Locate the cell with the specified text and output its [X, Y] center coordinate. 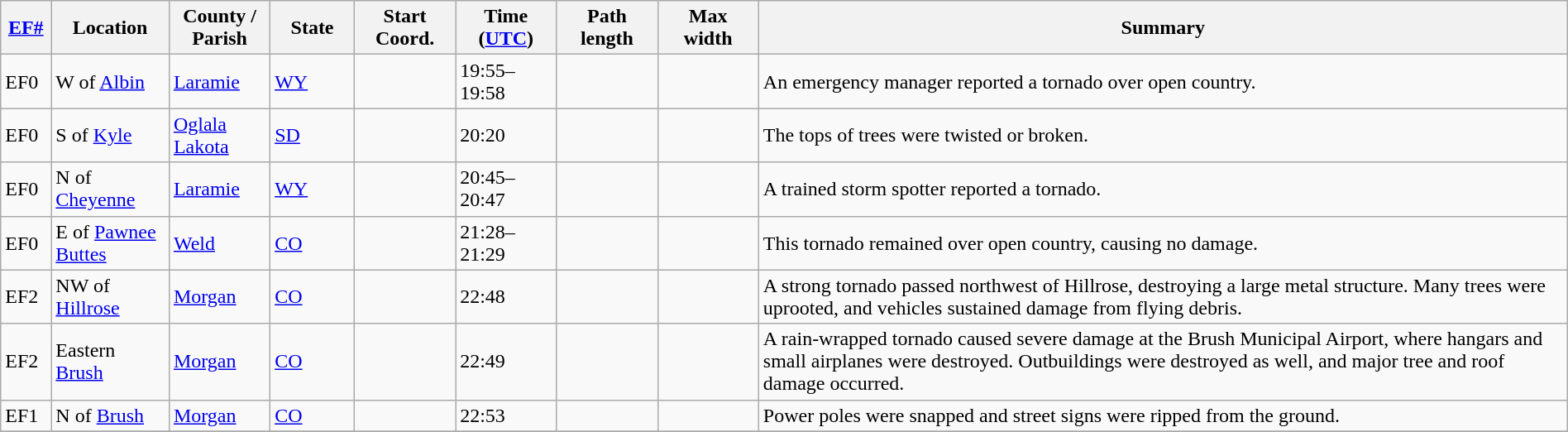
County / Parish [219, 28]
This tornado remained over open country, causing no damage. [1163, 243]
Oglala Lakota [219, 136]
22:48 [506, 296]
W of Albin [111, 81]
19:55–19:58 [506, 81]
22:49 [506, 362]
22:53 [506, 415]
21:28–21:29 [506, 243]
SD [313, 136]
S of Kyle [111, 136]
State [313, 28]
Max width [708, 28]
20:20 [506, 136]
Weld [219, 243]
N of Brush [111, 415]
Time (UTC) [506, 28]
EF1 [26, 415]
Location [111, 28]
Eastern Brush [111, 362]
A trained storm spotter reported a tornado. [1163, 189]
The tops of trees were twisted or broken. [1163, 136]
EF# [26, 28]
Power poles were snapped and street signs were ripped from the ground. [1163, 415]
E of Pawnee Buttes [111, 243]
Summary [1163, 28]
NW of Hillrose [111, 296]
N of Cheyenne [111, 189]
Start Coord. [404, 28]
An emergency manager reported a tornado over open country. [1163, 81]
20:45–20:47 [506, 189]
Path length [607, 28]
